Find where the given text appears and provide that cell's center as (X, Y) coordinate. 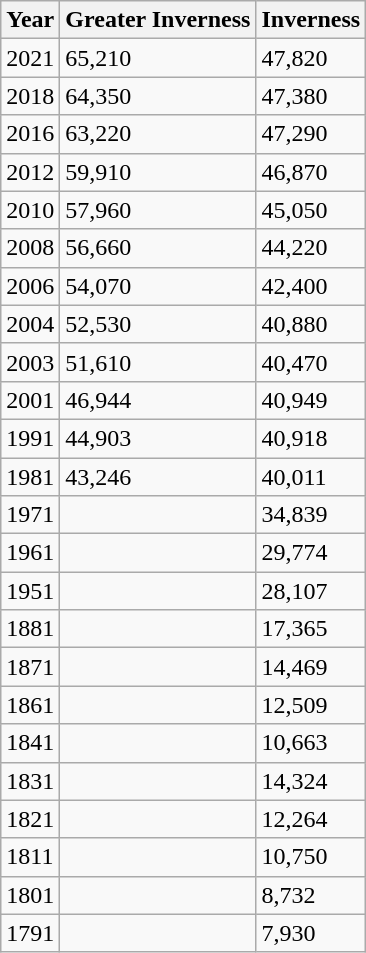
47,380 (311, 96)
1961 (30, 553)
2021 (30, 58)
1871 (30, 667)
46,944 (158, 400)
28,107 (311, 591)
14,469 (311, 667)
45,050 (311, 210)
Year (30, 20)
2008 (30, 248)
1881 (30, 629)
12,509 (311, 705)
29,774 (311, 553)
46,870 (311, 172)
40,880 (311, 324)
1841 (30, 743)
51,610 (158, 362)
17,365 (311, 629)
56,660 (158, 248)
7,930 (311, 933)
34,839 (311, 515)
43,246 (158, 477)
1951 (30, 591)
Greater Inverness (158, 20)
1811 (30, 857)
2006 (30, 286)
40,011 (311, 477)
59,910 (158, 172)
1801 (30, 895)
1991 (30, 438)
42,400 (311, 286)
44,903 (158, 438)
44,220 (311, 248)
2016 (30, 134)
63,220 (158, 134)
14,324 (311, 781)
2010 (30, 210)
2004 (30, 324)
47,290 (311, 134)
10,750 (311, 857)
57,960 (158, 210)
54,070 (158, 286)
1821 (30, 819)
47,820 (311, 58)
52,530 (158, 324)
40,470 (311, 362)
2001 (30, 400)
Inverness (311, 20)
40,949 (311, 400)
12,264 (311, 819)
40,918 (311, 438)
8,732 (311, 895)
1791 (30, 933)
1981 (30, 477)
10,663 (311, 743)
1971 (30, 515)
2003 (30, 362)
2012 (30, 172)
1831 (30, 781)
1861 (30, 705)
65,210 (158, 58)
2018 (30, 96)
64,350 (158, 96)
